Extract the [X, Y] coordinate from the center of the cell holding the provided text.  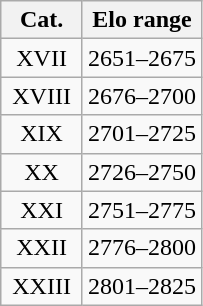
XVII [42, 58]
XXIII [42, 286]
2751–2775 [142, 210]
XX [42, 172]
XIX [42, 134]
Cat. [42, 20]
2726–2750 [142, 172]
XXII [42, 248]
2676–2700 [142, 96]
2651–2675 [142, 58]
2801–2825 [142, 286]
XXI [42, 210]
2776–2800 [142, 248]
XVIII [42, 96]
2701–2725 [142, 134]
Elo range [142, 20]
